Capture the cell that displays the provided text and extract its (X, Y) central coordinate. 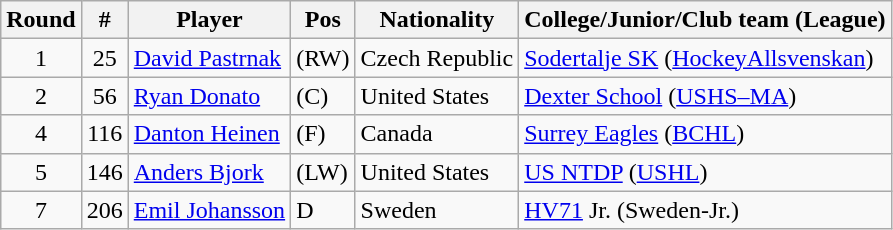
David Pastrnak (209, 58)
4 (41, 134)
US NTDP (USHL) (705, 172)
(F) (323, 134)
7 (41, 210)
Anders Bjork (209, 172)
25 (104, 58)
Sweden (437, 210)
D (323, 210)
Nationality (437, 20)
Round (41, 20)
1 (41, 58)
Emil Johansson (209, 210)
2 (41, 96)
116 (104, 134)
College/Junior/Club team (League) (705, 20)
Sodertalje SK (HockeyAllsvenskan) (705, 58)
HV71 Jr. (Sweden-Jr.) (705, 210)
Czech Republic (437, 58)
Canada (437, 134)
(LW) (323, 172)
Player (209, 20)
# (104, 20)
Ryan Donato (209, 96)
206 (104, 210)
Pos (323, 20)
(C) (323, 96)
(RW) (323, 58)
5 (41, 172)
Surrey Eagles (BCHL) (705, 134)
146 (104, 172)
Danton Heinen (209, 134)
56 (104, 96)
Dexter School (USHS–MA) (705, 96)
